Return (x, y) of the center of cell containing provided text 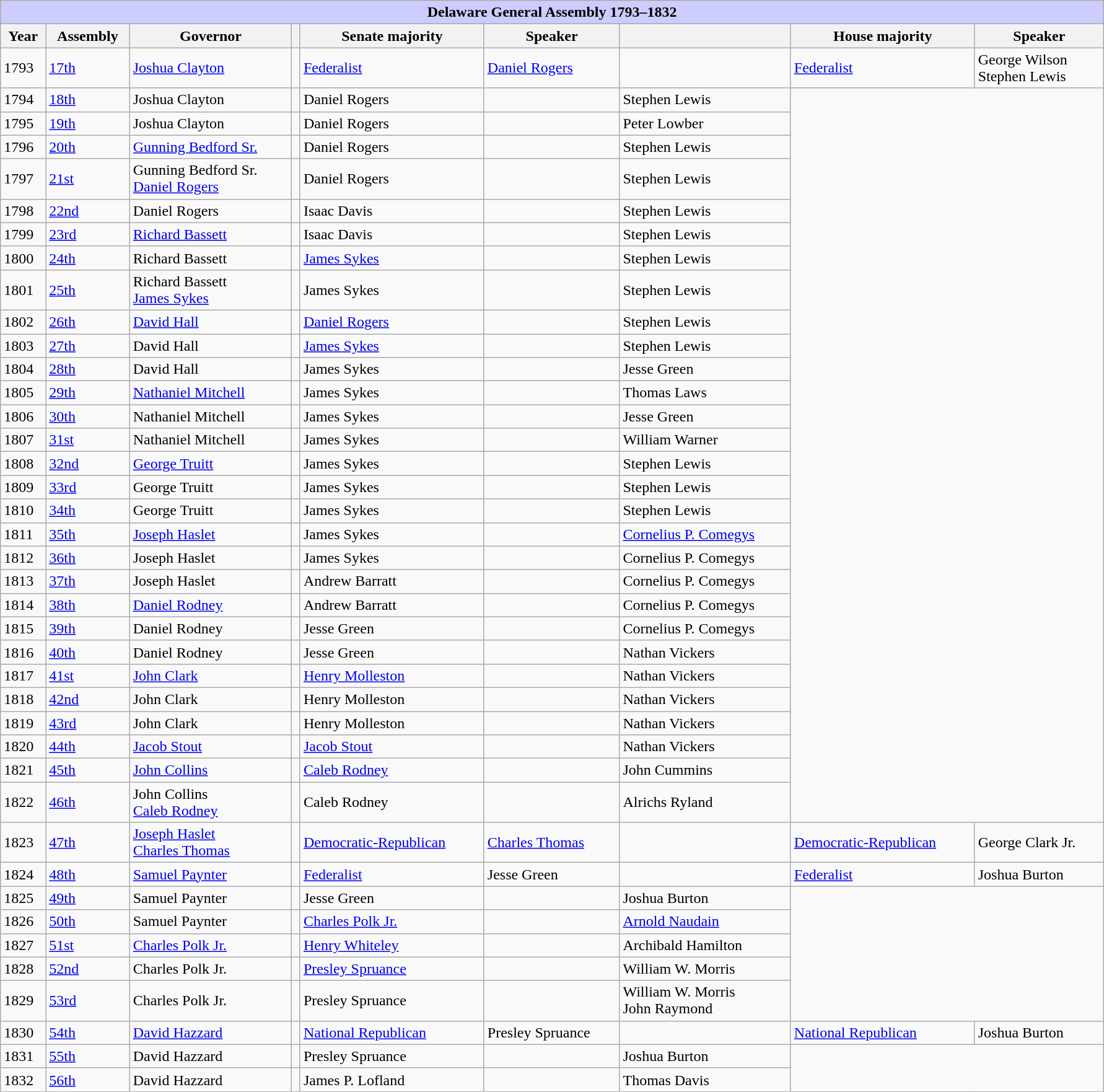
21st (88, 178)
Henry Whiteley (392, 945)
1823 (24, 843)
39th (88, 628)
1824 (24, 874)
1822 (24, 802)
Gunning Bedford Sr.Daniel Rogers (211, 178)
1794 (24, 100)
42nd (88, 699)
1797 (24, 178)
William W. Morris (705, 969)
John CollinsCaleb Rodney (211, 802)
1819 (24, 723)
Governor (211, 36)
Alrichs Ryland (705, 802)
Gunning Bedford Sr. (211, 147)
1825 (24, 898)
25th (88, 290)
54th (88, 1033)
Richard BassettJames Sykes (211, 290)
41st (88, 676)
48th (88, 874)
53rd (88, 1000)
1799 (24, 234)
23rd (88, 234)
26th (88, 322)
1809 (24, 487)
1805 (24, 393)
William W. MorrisJohn Raymond (705, 1000)
John Collins (211, 770)
34th (88, 511)
46th (88, 802)
Year (24, 36)
Archibald Hamilton (705, 945)
1829 (24, 1000)
1820 (24, 747)
1821 (24, 770)
1801 (24, 290)
45th (88, 770)
Peter Lowber (705, 123)
1793 (24, 68)
19th (88, 123)
33rd (88, 487)
30th (88, 416)
1811 (24, 534)
47th (88, 843)
1832 (24, 1080)
1803 (24, 345)
43rd (88, 723)
Assembly (88, 36)
1796 (24, 147)
1808 (24, 464)
Thomas Davis (705, 1080)
William Warner (705, 440)
1818 (24, 699)
James P. Lofland (392, 1080)
George Clark Jr. (1039, 843)
28th (88, 369)
44th (88, 747)
George WilsonStephen Lewis (1039, 68)
20th (88, 147)
1815 (24, 628)
1804 (24, 369)
1802 (24, 322)
Thomas Laws (705, 393)
49th (88, 898)
1830 (24, 1033)
1817 (24, 676)
1810 (24, 511)
35th (88, 534)
51st (88, 945)
Senate majority (392, 36)
Arnold Naudain (705, 922)
1798 (24, 211)
32nd (88, 464)
22nd (88, 211)
1800 (24, 258)
1806 (24, 416)
1814 (24, 605)
38th (88, 605)
1827 (24, 945)
17th (88, 68)
18th (88, 100)
50th (88, 922)
24th (88, 258)
House majority (882, 36)
37th (88, 581)
36th (88, 558)
29th (88, 393)
40th (88, 652)
1812 (24, 558)
Joseph HasletCharles Thomas (211, 843)
31st (88, 440)
1795 (24, 123)
1828 (24, 969)
27th (88, 345)
1826 (24, 922)
1816 (24, 652)
55th (88, 1056)
1831 (24, 1056)
56th (88, 1080)
Delaware General Assembly 1793–1832 (553, 12)
1813 (24, 581)
52nd (88, 969)
1807 (24, 440)
Charles Thomas (551, 843)
John Cummins (705, 770)
